Identify which cell holds the provided text, then report its (x, y) central coordinate. 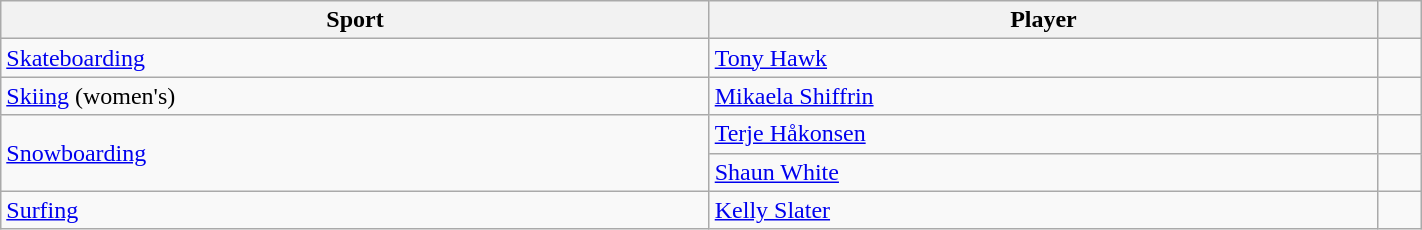
Terje Håkonsen (1044, 134)
Sport (355, 20)
Skateboarding (355, 58)
Skiing (women's) (355, 96)
Kelly Slater (1044, 210)
Shaun White (1044, 172)
Tony Hawk (1044, 58)
Player (1044, 20)
Snowboarding (355, 153)
Mikaela Shiffrin (1044, 96)
Surfing (355, 210)
